Output the [X, Y] coordinate of the center of the cell containing the given text.  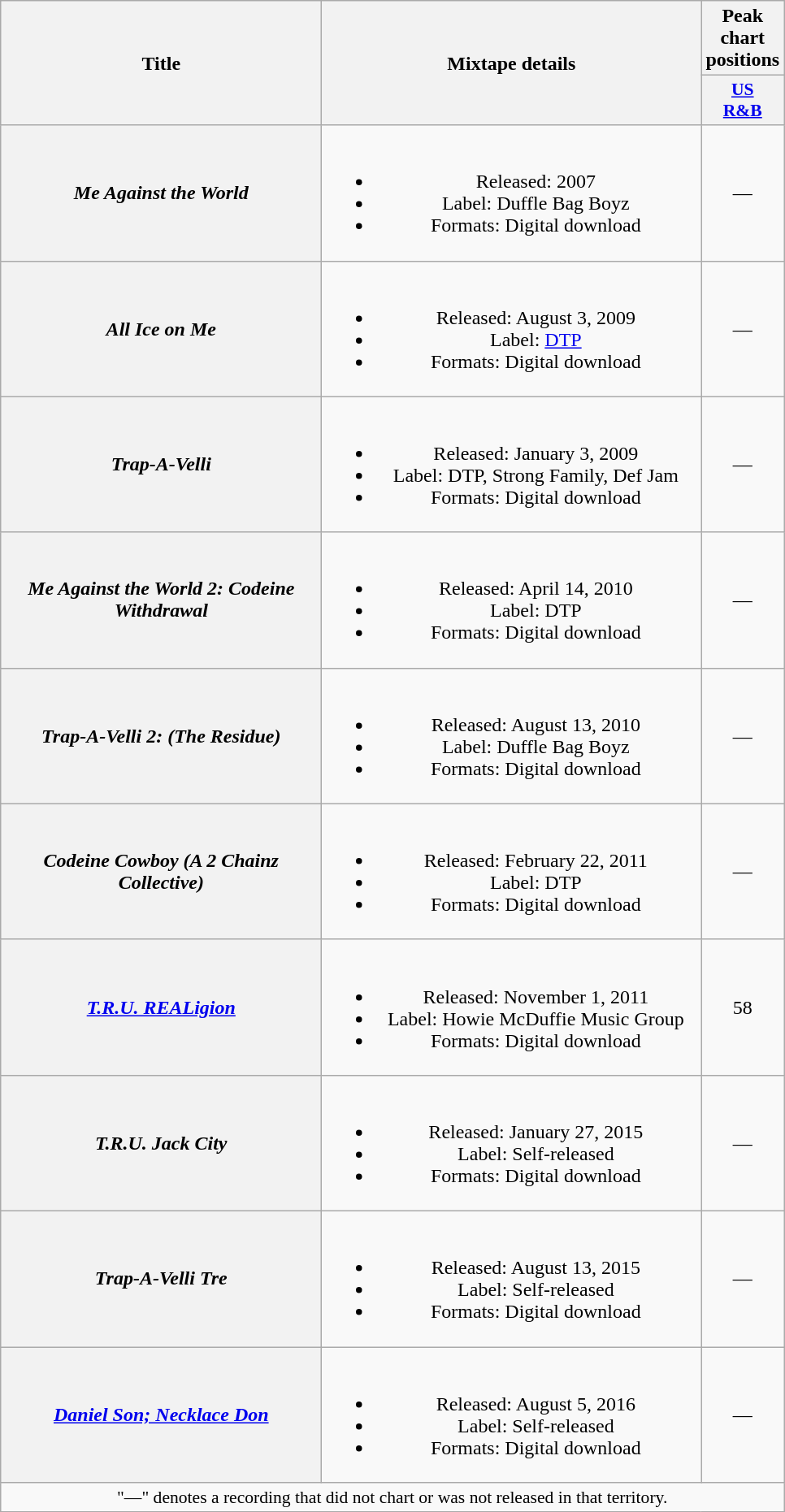
All Ice on Me [161, 328]
Me Against the World 2: CodeineWithdrawal [161, 600]
T.R.U. REALigion [161, 1007]
Released: November 1, 2011Label: Howie McDuffie Music GroupFormats: Digital download [512, 1007]
Released: 2007Label: Duffle Bag BoyzFormats: Digital download [512, 193]
"—" denotes a recording that did not chart or was not released in that territory. [392, 1497]
Trap-A-Velli Tre [161, 1279]
Trap-A-Velli 2: (The Residue) [161, 736]
Released: February 22, 2011Label: DTPFormats: Digital download [512, 871]
Trap-A-Velli [161, 465]
Title [161, 63]
Released: August 13, 2010Label: Duffle Bag BoyzFormats: Digital download [512, 736]
58 [743, 1007]
Peak chart positions [743, 38]
Released: August 5, 2016Label: Self-releasedFormats: Digital download [512, 1415]
Me Against the World [161, 193]
Daniel Son; Necklace Don [161, 1415]
USR&B [743, 101]
Released: August 13, 2015Label: Self-releasedFormats: Digital download [512, 1279]
T.R.U. Jack City [161, 1142]
Released: January 27, 2015Label: Self-releasedFormats: Digital download [512, 1142]
Released: August 3, 2009Label: DTPFormats: Digital download [512, 328]
Mixtape details [512, 63]
Released: April 14, 2010Label: DTPFormats: Digital download [512, 600]
Released: January 3, 2009Label: DTP, Strong Family, Def JamFormats: Digital download [512, 465]
Codeine Cowboy (A 2 ChainzCollective) [161, 871]
